Find where the given text appears and provide that cell's center as (x, y) coordinate. 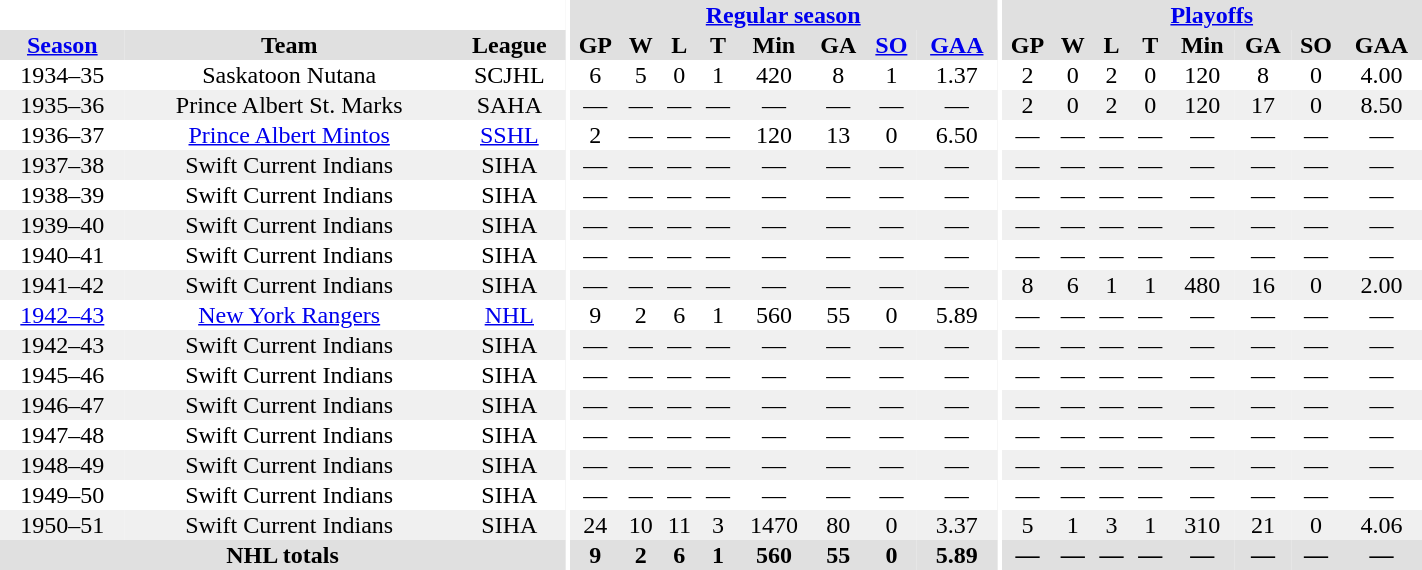
1945–46 (62, 375)
1948–49 (62, 465)
1946–47 (62, 405)
1950–51 (62, 525)
Prince Albert St. Marks (290, 105)
Saskatoon Nutana (290, 75)
1935–36 (62, 105)
480 (1202, 285)
1470 (774, 525)
1.37 (956, 75)
17 (1263, 105)
Playoffs (1212, 15)
New York Rangers (290, 315)
310 (1202, 525)
SSHL (510, 135)
4.06 (1382, 525)
SAHA (510, 105)
1940–41 (62, 255)
80 (838, 525)
1934–35 (62, 75)
16 (1263, 285)
Season (62, 45)
2.00 (1382, 285)
Prince Albert Mintos (290, 135)
League (510, 45)
SCJHL (510, 75)
1939–40 (62, 225)
1949–50 (62, 495)
11 (680, 525)
NHL (510, 315)
1941–42 (62, 285)
3.37 (956, 525)
Team (290, 45)
NHL totals (282, 555)
Regular season (783, 15)
420 (774, 75)
8.50 (1382, 105)
24 (595, 525)
21 (1263, 525)
4.00 (1382, 75)
6.50 (956, 135)
13 (838, 135)
1938–39 (62, 195)
10 (640, 525)
1947–48 (62, 435)
1937–38 (62, 165)
1936–37 (62, 135)
